For the text-containing cell, return its midpoint in (X, Y) coordinate format. 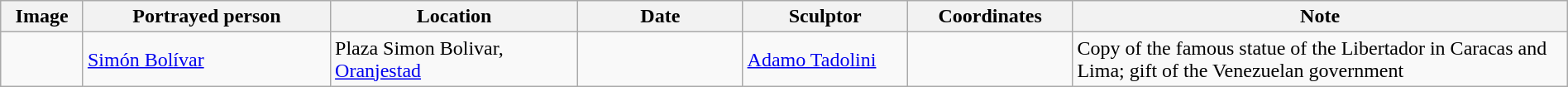
Adamo Tadolini (825, 60)
Simón Bolívar (207, 60)
Image (42, 17)
Copy of the famous statue of the Libertador in Caracas and Lima; gift of the Venezuelan government (1320, 60)
Portrayed person (207, 17)
Plaza Simon Bolivar, Oranjestad (455, 60)
Sculptor (825, 17)
Coordinates (989, 17)
Location (455, 17)
Note (1320, 17)
Date (660, 17)
